Output the (X, Y) coordinate of the center of the cell containing the given text.  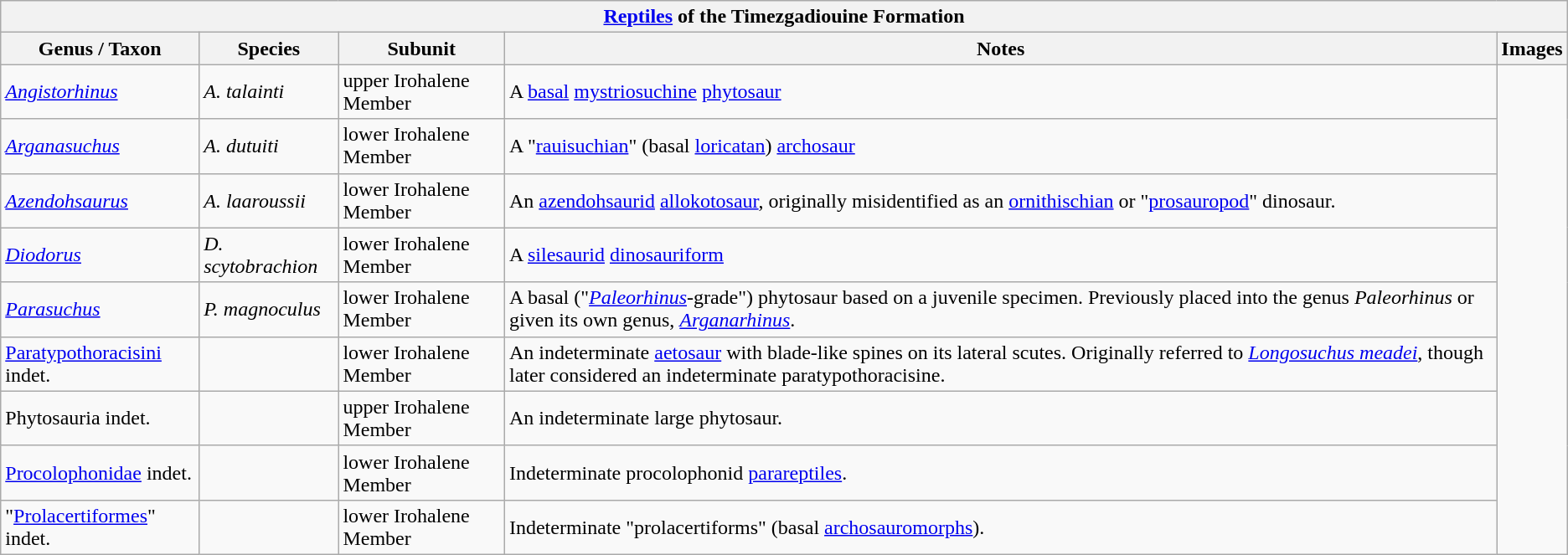
Genus / Taxon (101, 49)
An azendohsaurid allokotosaur, originally misidentified as an ornithischian or "prosauropod" dinosaur. (1000, 201)
"Prolacertiformes" indet. (101, 527)
Reptiles of the Timezgadiouine Formation (784, 17)
Paratypothoracisini indet. (101, 363)
A. dutuiti (269, 146)
Images (1532, 49)
Indeterminate "prolacertiforms" (basal archosauromorphs). (1000, 527)
A. laaroussii (269, 201)
Azendohsaurus (101, 201)
Indeterminate procolophonid parareptiles. (1000, 472)
An indeterminate large phytosaur. (1000, 419)
Species (269, 49)
Diodorus (101, 254)
A. talainti (269, 92)
P. magnoculus (269, 310)
Notes (1000, 49)
Phytosauria indet. (101, 419)
Angistorhinus (101, 92)
Procolophonidae indet. (101, 472)
Arganasuchus (101, 146)
A basal mystriosuchine phytosaur (1000, 92)
Parasuchus (101, 310)
A "rauisuchian" (basal loricatan) archosaur (1000, 146)
D. scytobrachion (269, 254)
Subunit (422, 49)
A silesaurid dinosauriform (1000, 254)
